Output the [x, y] coordinate of the center of the cell containing the given text.  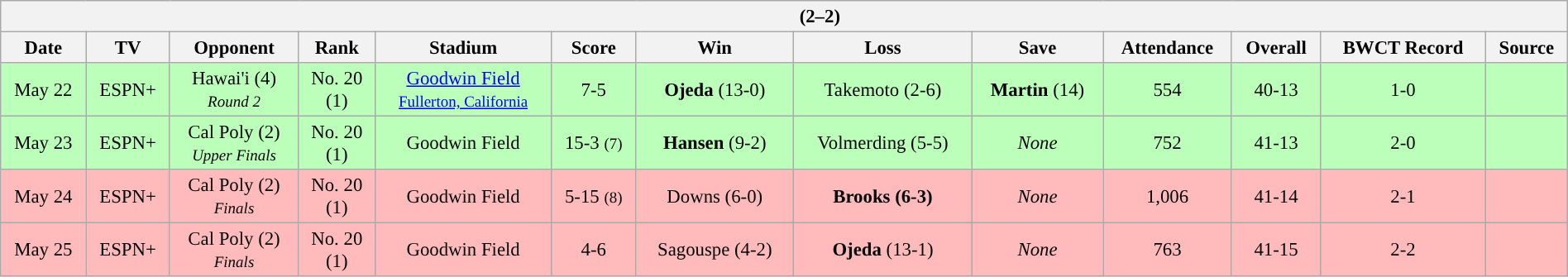
Opponent [234, 47]
Stadium [463, 47]
Date [43, 47]
1,006 [1168, 197]
TV [127, 47]
May 25 [43, 250]
2-1 [1403, 197]
41-14 [1275, 197]
2-2 [1403, 250]
Attendance [1168, 47]
5-15 (8) [594, 197]
Downs (6-0) [715, 197]
Save [1037, 47]
May 24 [43, 197]
BWCT Record [1403, 47]
Ojeda (13-0) [715, 89]
4-6 [594, 250]
752 [1168, 144]
Martin (14) [1037, 89]
Sagouspe (4-2) [715, 250]
Volmerding (5-5) [883, 144]
Score [594, 47]
15-3 (7) [594, 144]
Hawai'i (4) Round 2 [234, 89]
2-0 [1403, 144]
Overall [1275, 47]
1-0 [1403, 89]
(2–2) [784, 17]
May 23 [43, 144]
40-13 [1275, 89]
554 [1168, 89]
Win [715, 47]
Loss [883, 47]
Ojeda (13-1) [883, 250]
Brooks (6-3) [883, 197]
41-13 [1275, 144]
Source [1527, 47]
7-5 [594, 89]
763 [1168, 250]
Goodwin FieldFullerton, California [463, 89]
Cal Poly (2) Upper Finals [234, 144]
Takemoto (2-6) [883, 89]
41-15 [1275, 250]
Rank [337, 47]
Hansen (9-2) [715, 144]
May 22 [43, 89]
